Determine the [X, Y] coordinate at the center of the cell enclosing the given text.  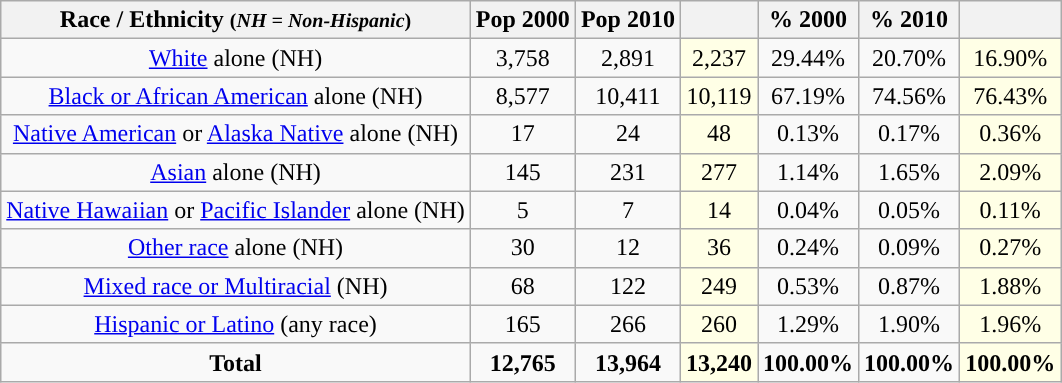
14 [718, 210]
277 [718, 172]
29.44% [808, 58]
48 [718, 134]
13,964 [628, 362]
Native Hawaiian or Pacific Islander alone (NH) [236, 210]
1.65% [910, 172]
8,577 [522, 96]
165 [522, 324]
% 2000 [808, 20]
0.13% [808, 134]
17 [522, 134]
Native American or Alaska Native alone (NH) [236, 134]
White alone (NH) [236, 58]
0.04% [808, 210]
16.90% [1010, 58]
0.53% [808, 286]
12 [628, 248]
2.09% [1010, 172]
266 [628, 324]
13,240 [718, 362]
3,758 [522, 58]
145 [522, 172]
0.87% [910, 286]
Asian alone (NH) [236, 172]
Hispanic or Latino (any race) [236, 324]
67.19% [808, 96]
1.29% [808, 324]
0.36% [1010, 134]
0.17% [910, 134]
76.43% [1010, 96]
Total [236, 362]
30 [522, 248]
2,891 [628, 58]
Pop 2010 [628, 20]
7 [628, 210]
0.11% [1010, 210]
1.14% [808, 172]
0.05% [910, 210]
68 [522, 286]
Mixed race or Multiracial (NH) [236, 286]
Black or African American alone (NH) [236, 96]
231 [628, 172]
260 [718, 324]
249 [718, 286]
Other race alone (NH) [236, 248]
5 [522, 210]
122 [628, 286]
24 [628, 134]
Pop 2000 [522, 20]
10,411 [628, 96]
12,765 [522, 362]
0.24% [808, 248]
0.09% [910, 248]
36 [718, 248]
1.88% [1010, 286]
2,237 [718, 58]
10,119 [718, 96]
0.27% [1010, 248]
% 2010 [910, 20]
1.96% [1010, 324]
74.56% [910, 96]
1.90% [910, 324]
20.70% [910, 58]
Race / Ethnicity (NH = Non-Hispanic) [236, 20]
